Determine the [X, Y] coordinate at the center of the cell enclosing the given text.  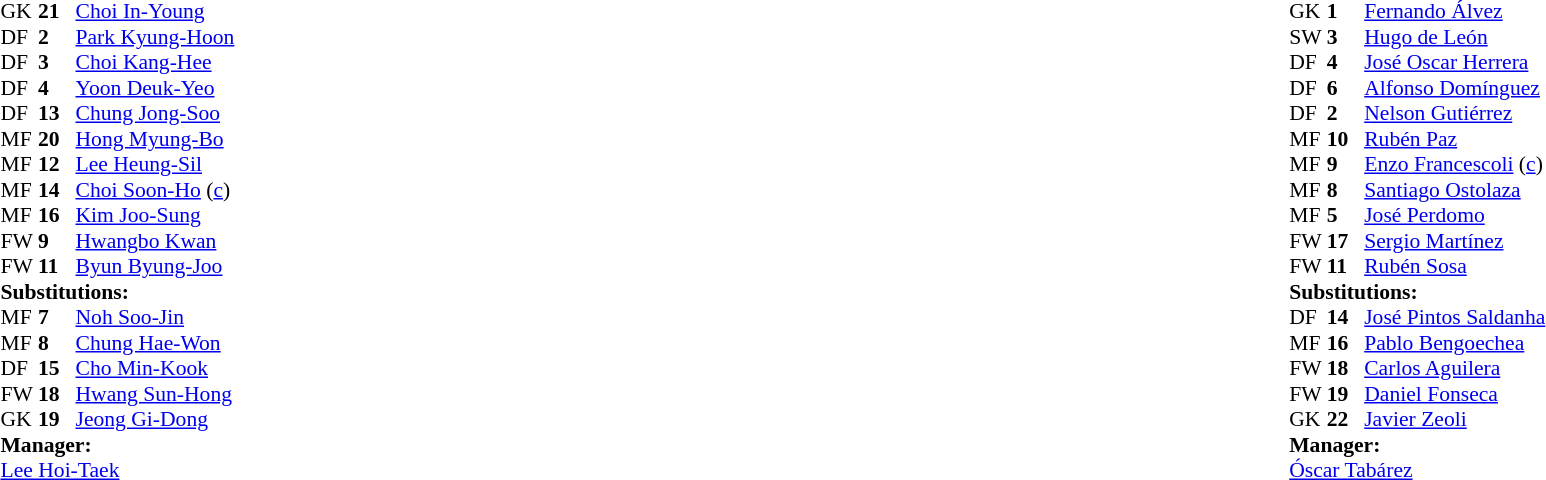
Pablo Bengoechea [1454, 343]
Lee Heung-Sil [156, 165]
Chung Jong-Soo [156, 113]
Cho Min-Kook [156, 369]
Enzo Francescoli (c) [1454, 165]
Park Kyung-Hoon [156, 37]
17 [1346, 241]
Chung Hae-Won [156, 343]
5 [1346, 215]
Santiago Ostolaza [1454, 190]
José Pintos Saldanha [1454, 317]
José Oscar Herrera [1454, 63]
Yoon Deuk-Yeo [156, 88]
Choi Soon-Ho (c) [156, 190]
Kim Joo-Sung [156, 215]
13 [57, 113]
Jeong Gi-Dong [156, 419]
Rubén Sosa [1454, 267]
José Perdomo [1454, 215]
Rubén Paz [1454, 139]
Hwangbo Kwan [156, 241]
Javier Zeoli [1454, 419]
12 [57, 165]
Daniel Fonseca [1454, 394]
Hugo de León [1454, 37]
Choi Kang-Hee [156, 63]
Hwang Sun-Hong [156, 394]
Carlos Aguilera [1454, 369]
Alfonso Domínguez [1454, 88]
15 [57, 369]
Nelson Gutiérrez [1454, 113]
Byun Byung-Joo [156, 267]
22 [1346, 419]
20 [57, 139]
Sergio Martínez [1454, 241]
Noh Soo-Jin [156, 317]
Hong Myung-Bo [156, 139]
10 [1346, 139]
SW [1308, 37]
7 [57, 317]
6 [1346, 88]
